Extract the [x, y] coordinate from the center of the cell holding the provided text.  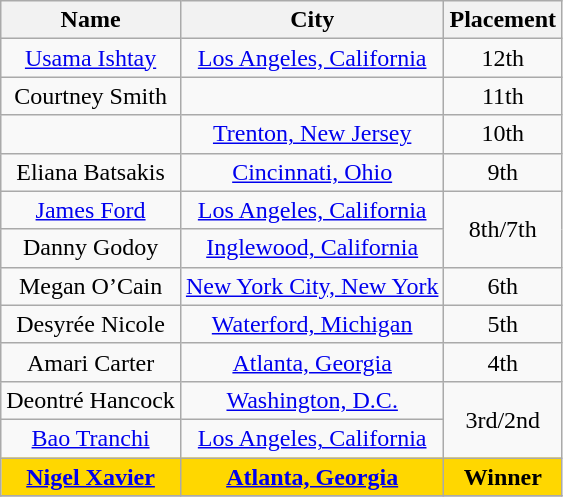
Placement [503, 20]
12th [503, 58]
Trenton, New Jersey [312, 134]
Amari Carter [91, 362]
Inglewood, California [312, 248]
3rd/2nd [503, 419]
Danny Godoy [91, 248]
Winner [503, 477]
4th [503, 362]
11th [503, 96]
Courtney Smith [91, 96]
Deontré Hancock [91, 400]
Cincinnati, Ohio [312, 172]
James Ford [91, 210]
Usama Ishtay [91, 58]
Megan O’Cain [91, 286]
Desyrée Nicole [91, 324]
10th [503, 134]
Washington, D.C. [312, 400]
5th [503, 324]
Waterford, Michigan [312, 324]
Name [91, 20]
9th [503, 172]
Bao Tranchi [91, 438]
New York City, New York [312, 286]
6th [503, 286]
Eliana Batsakis [91, 172]
8th/7th [503, 229]
City [312, 20]
Nigel Xavier [91, 477]
